Return (x, y) of the center of cell containing provided text 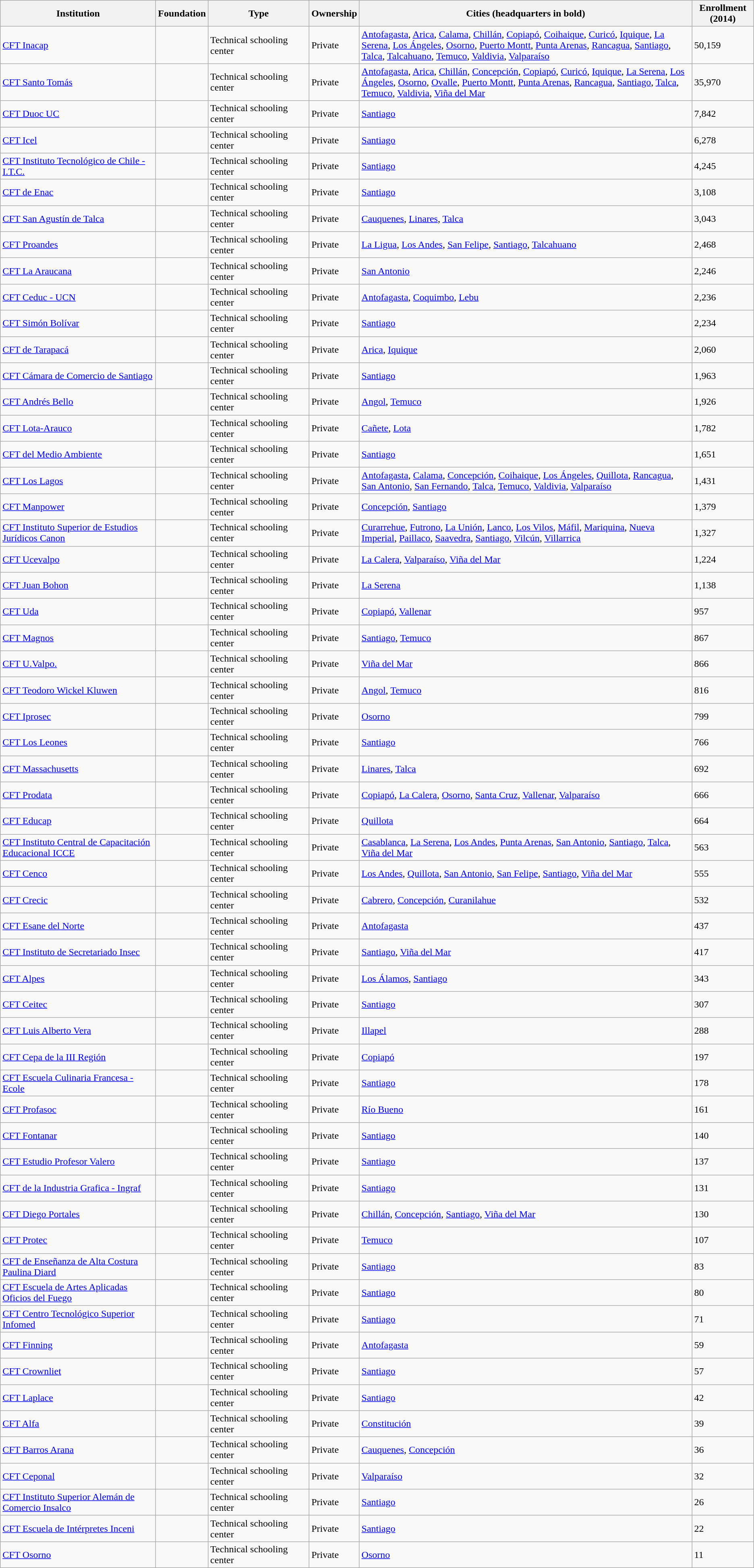
Temuco (526, 1240)
San Antonio (526, 271)
437 (723, 926)
CFT Proandes (78, 245)
CFT Teodoro Wickel Kluwen (78, 690)
CFT Andrés Bello (78, 402)
CFT Osorno (78, 1554)
Cauquenes, Linares, Talca (526, 218)
39 (723, 1424)
CFT Estudio Profesor Valero (78, 1161)
La Calera, Valparaíso, Viña del Mar (526, 559)
Los Álamos, Santiago (526, 978)
CFT Uda (78, 611)
2,468 (723, 245)
CFT Cenco (78, 874)
Linares, Talca (526, 768)
CFT Santo Tomás (78, 82)
563 (723, 847)
1,224 (723, 559)
CFT Alpes (78, 978)
2,060 (723, 350)
816 (723, 690)
CFT Laplace (78, 1397)
CFT Instituto de Secretariado Insec (78, 952)
Santiago, Temuco (526, 638)
CFT Ceponal (78, 1476)
CFT La Araucana (78, 271)
59 (723, 1345)
26 (723, 1502)
50,159 (723, 45)
288 (723, 1031)
CFT Iprosec (78, 716)
Illapel (526, 1031)
1,431 (723, 481)
CFT Profasoc (78, 1109)
6,278 (723, 140)
Quillota (526, 821)
107 (723, 1240)
CFT Los Lagos (78, 481)
Cities (headquarters in bold) (526, 14)
CFT Instituto Superior de Estudios Jurídicos Canon (78, 533)
CFT Instituto Tecnológico de Chile - I.T.C. (78, 166)
42 (723, 1397)
957 (723, 611)
Arica, Iquique (526, 350)
Cañete, Lota (526, 428)
Foundation (182, 14)
CFT Finning (78, 1345)
866 (723, 664)
666 (723, 795)
161 (723, 1109)
La Serena (526, 585)
178 (723, 1083)
131 (723, 1188)
La Ligua, Los Andes, San Felipe, Santiago, Talcahuano (526, 245)
CFT Diego Portales (78, 1214)
Casablanca, La Serena, Los Andes, Punta Arenas, San Antonio, Santiago, Talca, Viña del Mar (526, 847)
CFT Ucevalpo (78, 559)
Viña del Mar (526, 664)
CFT Massachusetts (78, 768)
Type (259, 14)
35,970 (723, 82)
1,327 (723, 533)
Copiapó (526, 1057)
CFT Fontanar (78, 1136)
CFT Alfa (78, 1424)
36 (723, 1450)
Copiapó, Vallenar (526, 611)
140 (723, 1136)
343 (723, 978)
CFT de Enseñanza de Alta Costura Paulina Diard (78, 1267)
1,138 (723, 585)
CFT Icel (78, 140)
1,963 (723, 376)
CFT Crecic (78, 900)
Institution (78, 14)
307 (723, 1004)
CFT Centro Tecnológico Superior Infomed (78, 1319)
555 (723, 874)
CFT Luis Alberto Vera (78, 1031)
CFT de la Industria Grafica - Ingraf (78, 1188)
Río Bueno (526, 1109)
766 (723, 743)
4,245 (723, 166)
CFT Cepa de la III Región (78, 1057)
CFT San Agustín de Talca (78, 218)
Copiapó, La Calera, Osorno, Santa Cruz, Vallenar, Valparaíso (526, 795)
CFT Ceitec (78, 1004)
Cauquenes, Concepción (526, 1450)
CFT Lota-Arauco (78, 428)
Curarrehue, Futrono, La Unión, Lanco, Los Vilos, Máfil, Mariquina, Nueva Imperial, Paillaco, Saavedra, Santiago, Vilcún, Villarrica (526, 533)
7,842 (723, 114)
CFT Educap (78, 821)
CFT U.Valpo. (78, 664)
22 (723, 1529)
CFT Simón Bolívar (78, 323)
CFT de Tarapacá (78, 350)
CFT Los Leones (78, 743)
692 (723, 768)
Constitución (526, 1424)
Enrollment (2014) (723, 14)
CFT Crownliet (78, 1371)
197 (723, 1057)
CFT Magnos (78, 638)
417 (723, 952)
CFT Juan Bohon (78, 585)
Chillán, Concepción, Santiago, Viña del Mar (526, 1214)
CFT Escuela de Intérpretes Inceni (78, 1529)
Antofagasta, Coquimbo, Lebu (526, 297)
3,043 (723, 218)
80 (723, 1293)
CFT Prodata (78, 795)
2,234 (723, 323)
2,236 (723, 297)
799 (723, 716)
Santiago, Viña del Mar (526, 952)
57 (723, 1371)
CFT Barros Arana (78, 1450)
532 (723, 900)
32 (723, 1476)
CFT Manpower (78, 507)
CFT del Medio Ambiente (78, 454)
Concepción, Santiago (526, 507)
2,246 (723, 271)
Los Andes, Quillota, San Antonio, San Felipe, Santiago, Viña del Mar (526, 874)
Valparaíso (526, 1476)
Antofagasta, Calama, Concepción, Coihaique, Los Ángeles, Quillota, Rancagua, San Antonio, San Fernando, Talca, Temuco, Valdivia, Valparaíso (526, 481)
CFT Escuela Culinaria Francesa - Ecole (78, 1083)
CFT Inacap (78, 45)
CFT Instituto Central de Capacitación Educacional ICCE (78, 847)
11 (723, 1554)
Ownership (334, 14)
1,651 (723, 454)
CFT Protec (78, 1240)
83 (723, 1267)
1,782 (723, 428)
3,108 (723, 192)
CFT Esane del Norte (78, 926)
137 (723, 1161)
CFT Duoc UC (78, 114)
71 (723, 1319)
130 (723, 1214)
CFT de Enac (78, 192)
CFT Instituto Superior Alemán de Comercio Insalco (78, 1502)
664 (723, 821)
CFT Cámara de Comercio de Santiago (78, 376)
Cabrero, Concepción, Curanilahue (526, 900)
CFT Escuela de Artes Aplicadas Oficios del Fuego (78, 1293)
CFT Ceduc - UCN (78, 297)
867 (723, 638)
1,926 (723, 402)
1,379 (723, 507)
